Find where the given text appears and provide that cell's center as (X, Y) coordinate. 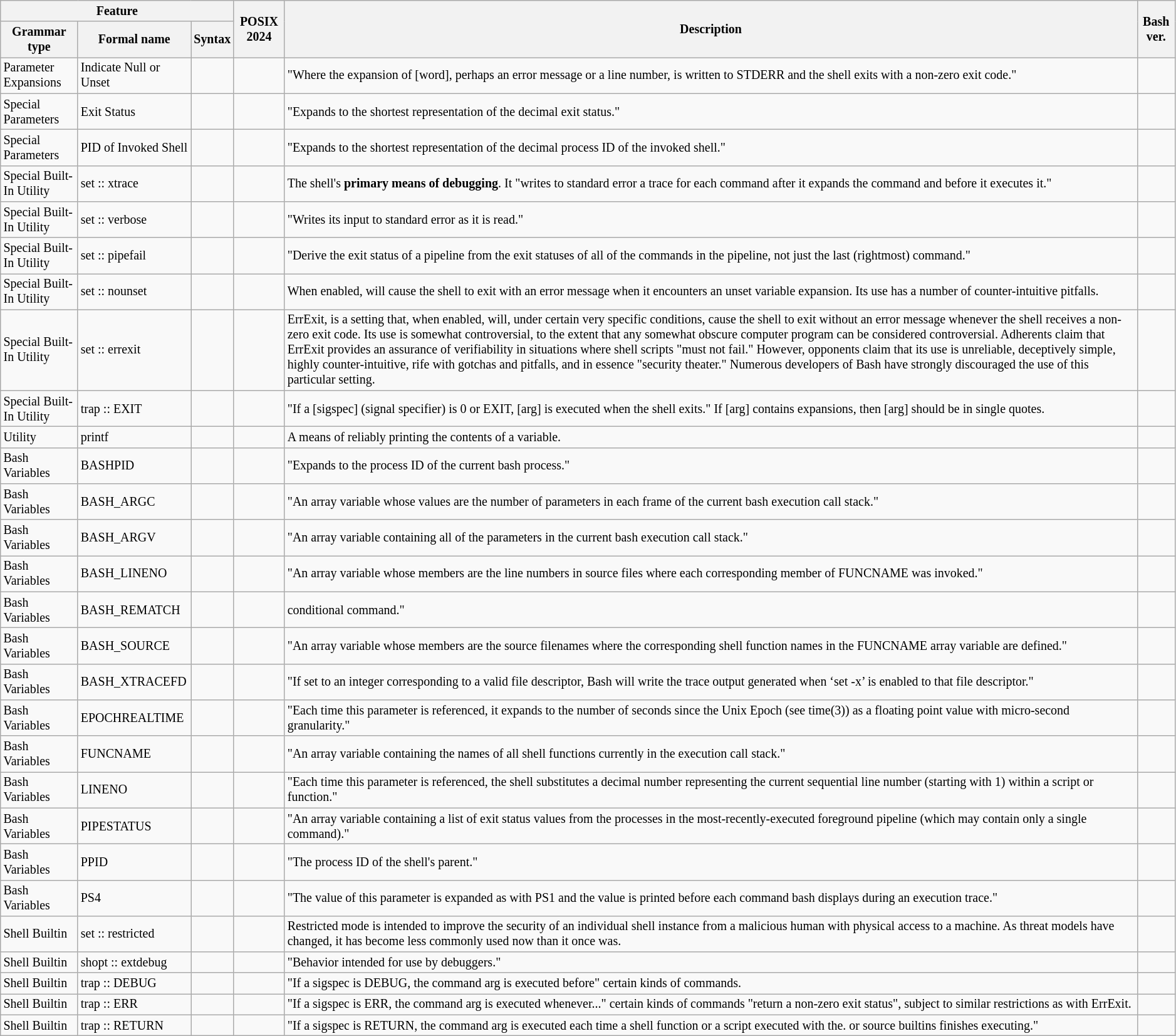
BASH_SOURCE (134, 646)
"Expands to the process ID of the current bash process." (710, 466)
shopt :: extdebug (134, 963)
set :: nounset (134, 292)
BASH_REMATCH (134, 610)
"Expands to the shortest representation of the decimal exit status." (710, 112)
set :: verbose (134, 219)
POSIX 2024 (259, 29)
PS4 (134, 897)
Parameter Expansions (39, 75)
set :: errexit (134, 350)
"An array variable whose members are the line numbers in source files where each corresponding member of FUNCNAME was invoked." (710, 574)
EPOCHREALTIME (134, 718)
trap :: ERR (134, 1004)
PPID (134, 862)
set :: xtrace (134, 183)
Description (710, 29)
"The process ID of the shell's parent." (710, 862)
trap :: EXIT (134, 409)
Syntax (212, 40)
conditional command." (710, 610)
"Writes its input to standard error as it is read." (710, 219)
"The value of this parameter is expanded as with PS1 and the value is printed before each command bash displays during an execution trace." (710, 897)
BASH_LINENO (134, 574)
Utility (39, 437)
"An array variable whose members are the source filenames where the corresponding shell function names in the FUNCNAME array variable are defined." (710, 646)
"Behavior intended for use by debuggers." (710, 963)
BASH_XTRACEFD (134, 682)
Exit Status (134, 112)
"An array variable containing all of the parameters in the current bash execution call stack." (710, 538)
Formal name (134, 40)
printf (134, 437)
Indicate Null or Unset (134, 75)
trap :: RETURN (134, 1025)
BASH_ARGV (134, 538)
LINENO (134, 790)
trap :: DEBUG (134, 984)
FUNCNAME (134, 753)
PID of Invoked Shell (134, 148)
"Expands to the shortest representation of the decimal process ID of the invoked shell." (710, 148)
"If a sigspec is DEBUG, the command arg is executed before" certain kinds of commands. (710, 984)
A means of reliably printing the contents of a variable. (710, 437)
"An array variable whose values are the number of parameters in each frame of the current bash execution call stack." (710, 501)
Grammar type (39, 40)
"An array variable containing the names of all shell functions currently in the execution call stack." (710, 753)
set :: restricted (134, 934)
BASH_ARGC (134, 501)
BASHPID (134, 466)
"Where the expansion of [word], perhaps an error message or a line number, is written to STDERR and the shell exits with a non-zero exit code." (710, 75)
Bash ver. (1156, 29)
PIPESTATUS (134, 826)
set :: pipefail (134, 256)
Feature (117, 11)
"Derive the exit status of a pipeline from the exit statuses of all of the commands in the pipeline, not just the last (rightmost) command." (710, 256)
